Locate the cell with the specified text and output its [X, Y] center coordinate. 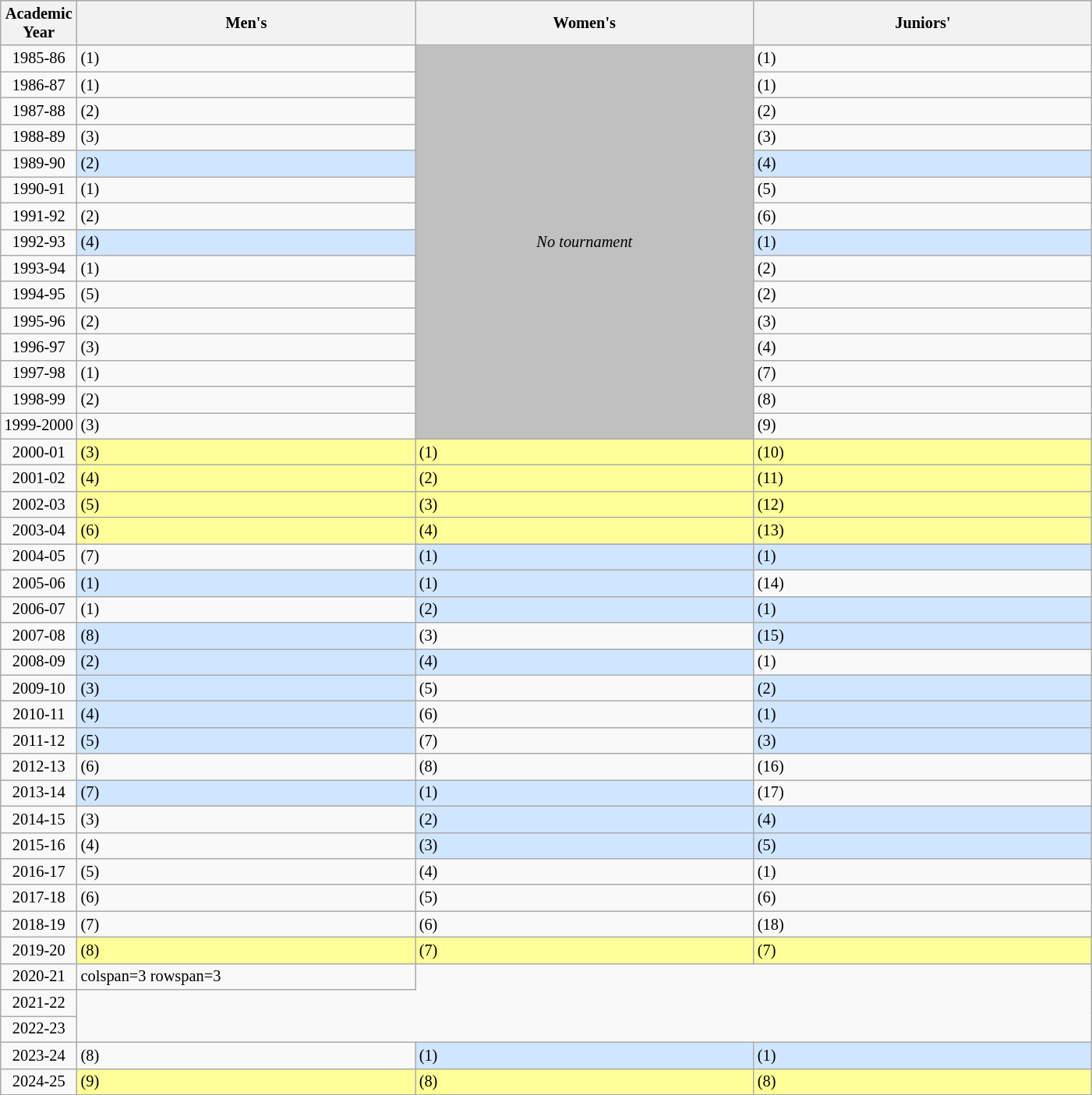
Women's [585, 23]
(14) [923, 583]
2013-14 [39, 793]
No tournament [585, 242]
1998-99 [39, 400]
2018-19 [39, 924]
2010-11 [39, 714]
2019-20 [39, 950]
2000-01 [39, 452]
1985-86 [39, 58]
2001-02 [39, 478]
AcademicYear [39, 23]
(15) [923, 635]
Juniors' [923, 23]
2020-21 [39, 977]
(12) [923, 504]
2006-07 [39, 609]
1995-96 [39, 321]
2021-22 [39, 1003]
1989-90 [39, 164]
2002-03 [39, 504]
2003-04 [39, 531]
2022-23 [39, 1029]
2005-06 [39, 583]
colspan=3 rowspan=3 [246, 977]
1988-89 [39, 137]
(16) [923, 767]
2009-10 [39, 688]
2012-13 [39, 767]
2008-09 [39, 662]
1990-91 [39, 189]
1986-87 [39, 85]
Men's [246, 23]
1997-98 [39, 373]
1993-94 [39, 268]
(17) [923, 793]
1987-88 [39, 111]
1996-97 [39, 347]
(18) [923, 924]
2024-25 [39, 1082]
2007-08 [39, 635]
1992-93 [39, 242]
2016-17 [39, 871]
2017-18 [39, 898]
2015-16 [39, 846]
1991-92 [39, 216]
1994-95 [39, 295]
1999-2000 [39, 426]
(13) [923, 531]
2011-12 [39, 740]
(11) [923, 478]
(10) [923, 452]
2023-24 [39, 1055]
2004-05 [39, 556]
2014-15 [39, 819]
